Determine the [x, y] coordinate at the center of the cell enclosing the given text.  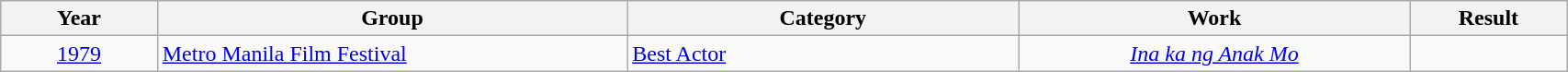
Work [1214, 18]
Metro Manila Film Festival [391, 54]
Result [1488, 18]
Category [823, 18]
Best Actor [823, 54]
1979 [79, 54]
Year [79, 18]
Ina ka ng Anak Mo [1214, 54]
Group [391, 18]
